For the text-containing cell, return its midpoint in (X, Y) coordinate format. 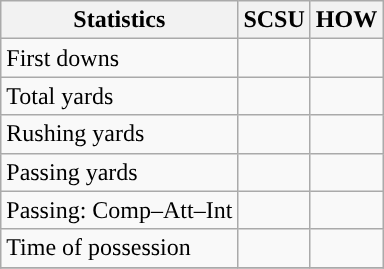
Total yards (120, 96)
Passing: Comp–Att–Int (120, 210)
Rushing yards (120, 134)
Time of possession (120, 248)
Statistics (120, 20)
First downs (120, 58)
HOW (346, 20)
Passing yards (120, 172)
SCSU (274, 20)
